Return the [X, Y] coordinate for the center point of the cell that contains the specified text.  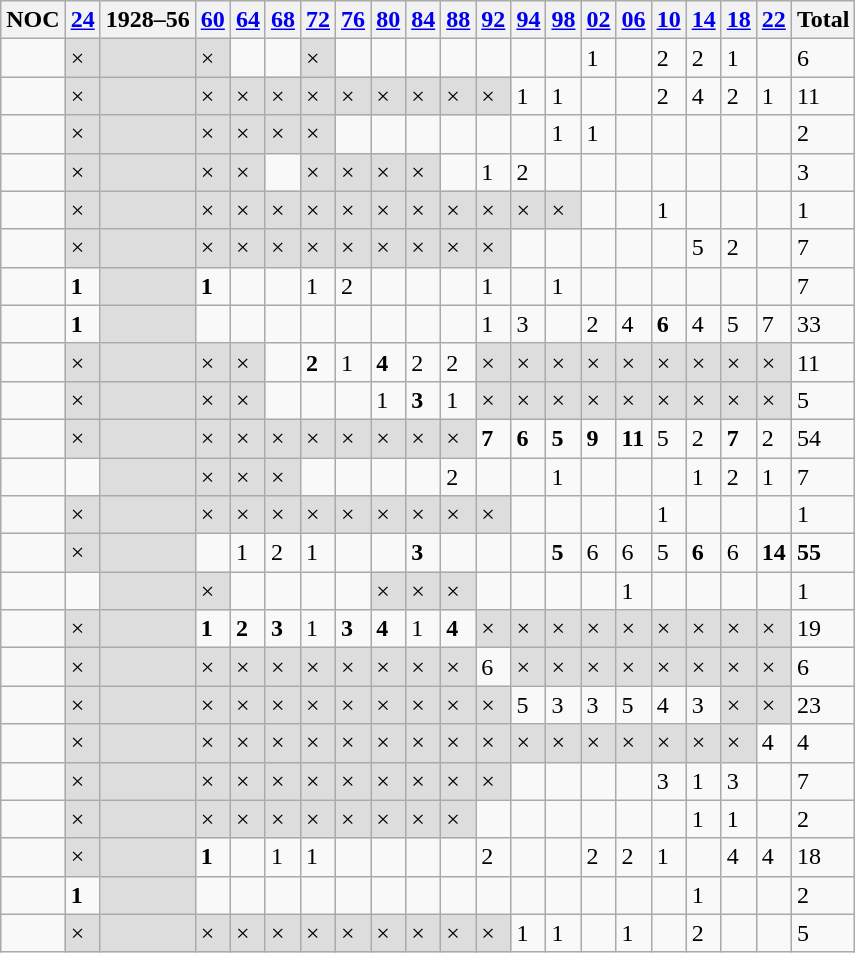
54 [823, 438]
88 [458, 20]
1928–56 [148, 20]
68 [282, 20]
10 [668, 20]
9 [598, 438]
92 [494, 20]
NOC [33, 20]
22 [774, 20]
72 [318, 20]
24 [82, 20]
94 [528, 20]
23 [823, 705]
19 [823, 629]
64 [248, 20]
55 [823, 553]
98 [564, 20]
02 [598, 20]
60 [212, 20]
76 [354, 20]
33 [823, 324]
84 [424, 20]
80 [388, 20]
Total [823, 20]
06 [634, 20]
